Scan for the cell matching the given text and deliver its (X, Y) coordinate at center. 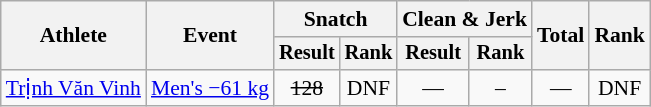
Men's −61 kg (210, 88)
128 (307, 88)
Event (210, 36)
Clean & Jerk (464, 19)
Athlete (74, 36)
Trịnh Văn Vinh (74, 88)
Total (560, 36)
Snatch (336, 19)
– (500, 88)
